Extract the [x, y] coordinate from the center of the cell holding the provided text.  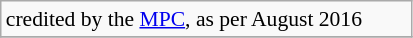
credited by the MPC, as per August 2016 [206, 19]
